Search for the cell housing the specified text and yield its (x, y) center coordinate. 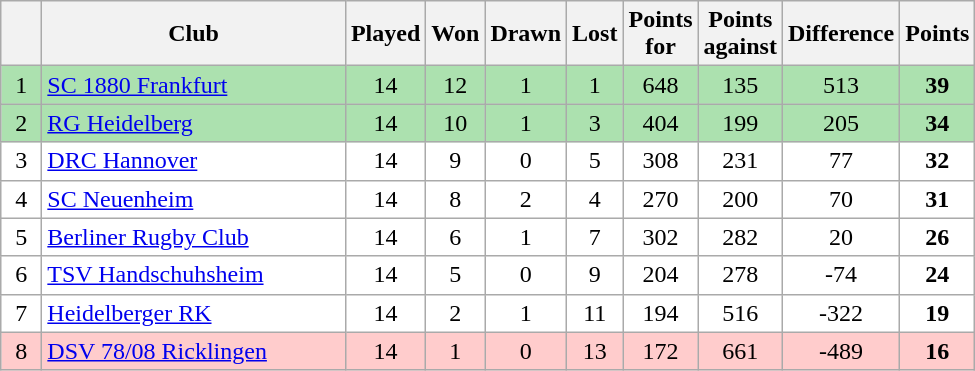
194 (660, 313)
231 (740, 161)
13 (595, 351)
19 (938, 313)
77 (840, 161)
34 (938, 123)
199 (740, 123)
Lost (595, 34)
308 (660, 161)
404 (660, 123)
278 (740, 275)
513 (840, 85)
Played (385, 34)
SC 1880 Frankfurt (194, 85)
302 (660, 237)
10 (456, 123)
200 (740, 199)
172 (660, 351)
24 (938, 275)
TSV Handschuhsheim (194, 275)
12 (456, 85)
135 (740, 85)
11 (595, 313)
16 (938, 351)
Difference (840, 34)
205 (840, 123)
-322 (840, 313)
Points against (740, 34)
Won (456, 34)
282 (740, 237)
Points (938, 34)
39 (938, 85)
270 (660, 199)
648 (660, 85)
Club (194, 34)
70 (840, 199)
Drawn (526, 34)
-74 (840, 275)
32 (938, 161)
Berliner Rugby Club (194, 237)
SC Neuenheim (194, 199)
Points for (660, 34)
31 (938, 199)
661 (740, 351)
26 (938, 237)
516 (740, 313)
Heidelberger RK (194, 313)
DRC Hannover (194, 161)
204 (660, 275)
DSV 78/08 Ricklingen (194, 351)
20 (840, 237)
-489 (840, 351)
RG Heidelberg (194, 123)
